Find where the given text appears and provide that cell's center as [x, y] coordinate. 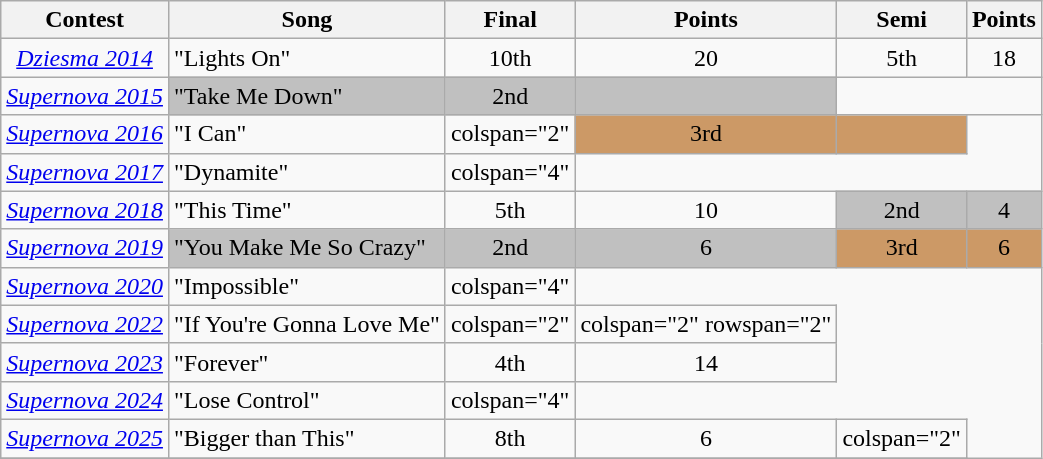
"Impossible" [306, 286]
10 [706, 210]
Song [306, 20]
Supernova 2015 [85, 96]
"This Time" [306, 210]
"Forever" [306, 362]
"I Can" [306, 134]
"Bigger than This" [306, 438]
Final [510, 20]
Supernova 2016 [85, 134]
"Dynamite" [306, 172]
Dziesma 2014 [85, 58]
Supernova 2017 [85, 172]
14 [706, 362]
10th [510, 58]
"Take Me Down" [306, 96]
"Lights On" [306, 58]
Supernova 2025 [85, 438]
20 [706, 58]
8th [510, 438]
"Lose Control" [306, 400]
"If You're Gonna Love Me" [306, 324]
Supernova 2018 [85, 210]
colspan="2" rowspan="2" [706, 324]
Supernova 2022 [85, 324]
Supernova 2024 [85, 400]
18 [1004, 58]
Supernova 2020 [85, 286]
Supernova 2023 [85, 362]
"You Make Me So Crazy" [306, 248]
4th [510, 362]
4 [1004, 210]
Supernova 2019 [85, 248]
Contest [85, 20]
Semi [902, 20]
